Extract the [x, y] coordinate from the center of the cell holding the provided text.  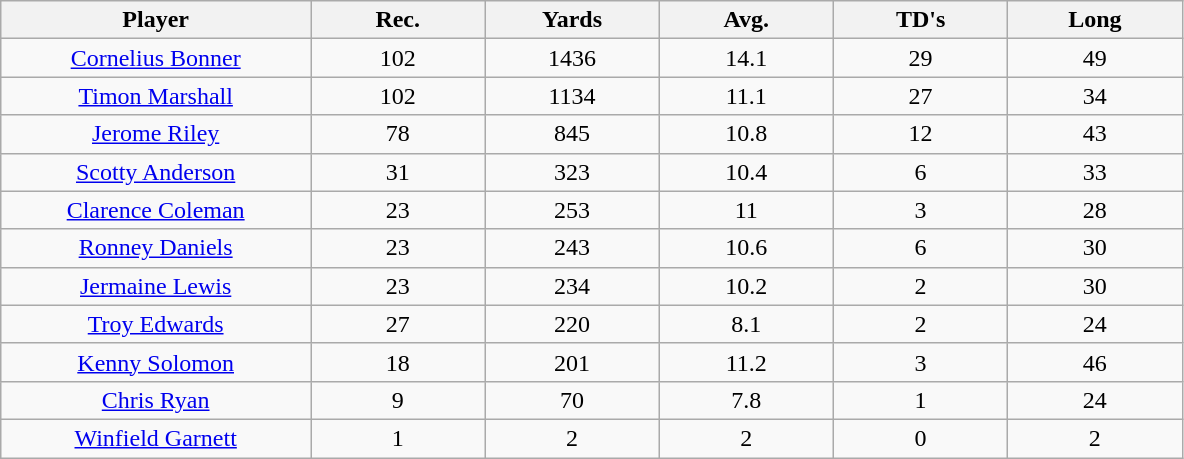
10.8 [746, 134]
Cornelius Bonner [156, 58]
28 [1095, 210]
234 [572, 286]
0 [920, 438]
70 [572, 400]
243 [572, 248]
Long [1095, 20]
Jermaine Lewis [156, 286]
11.2 [746, 362]
33 [1095, 172]
Scotty Anderson [156, 172]
78 [398, 134]
11.1 [746, 96]
Clarence Coleman [156, 210]
TD's [920, 20]
Kenny Solomon [156, 362]
Timon Marshall [156, 96]
18 [398, 362]
201 [572, 362]
Avg. [746, 20]
43 [1095, 134]
49 [1095, 58]
Player [156, 20]
845 [572, 134]
253 [572, 210]
8.1 [746, 324]
220 [572, 324]
Winfield Garnett [156, 438]
14.1 [746, 58]
1436 [572, 58]
Ronney Daniels [156, 248]
Rec. [398, 20]
31 [398, 172]
29 [920, 58]
Yards [572, 20]
Chris Ryan [156, 400]
11 [746, 210]
10.4 [746, 172]
10.2 [746, 286]
34 [1095, 96]
323 [572, 172]
Troy Edwards [156, 324]
46 [1095, 362]
12 [920, 134]
9 [398, 400]
10.6 [746, 248]
7.8 [746, 400]
Jerome Riley [156, 134]
1134 [572, 96]
